From the cell containing the given text, extract its center point as [X, Y] coordinate. 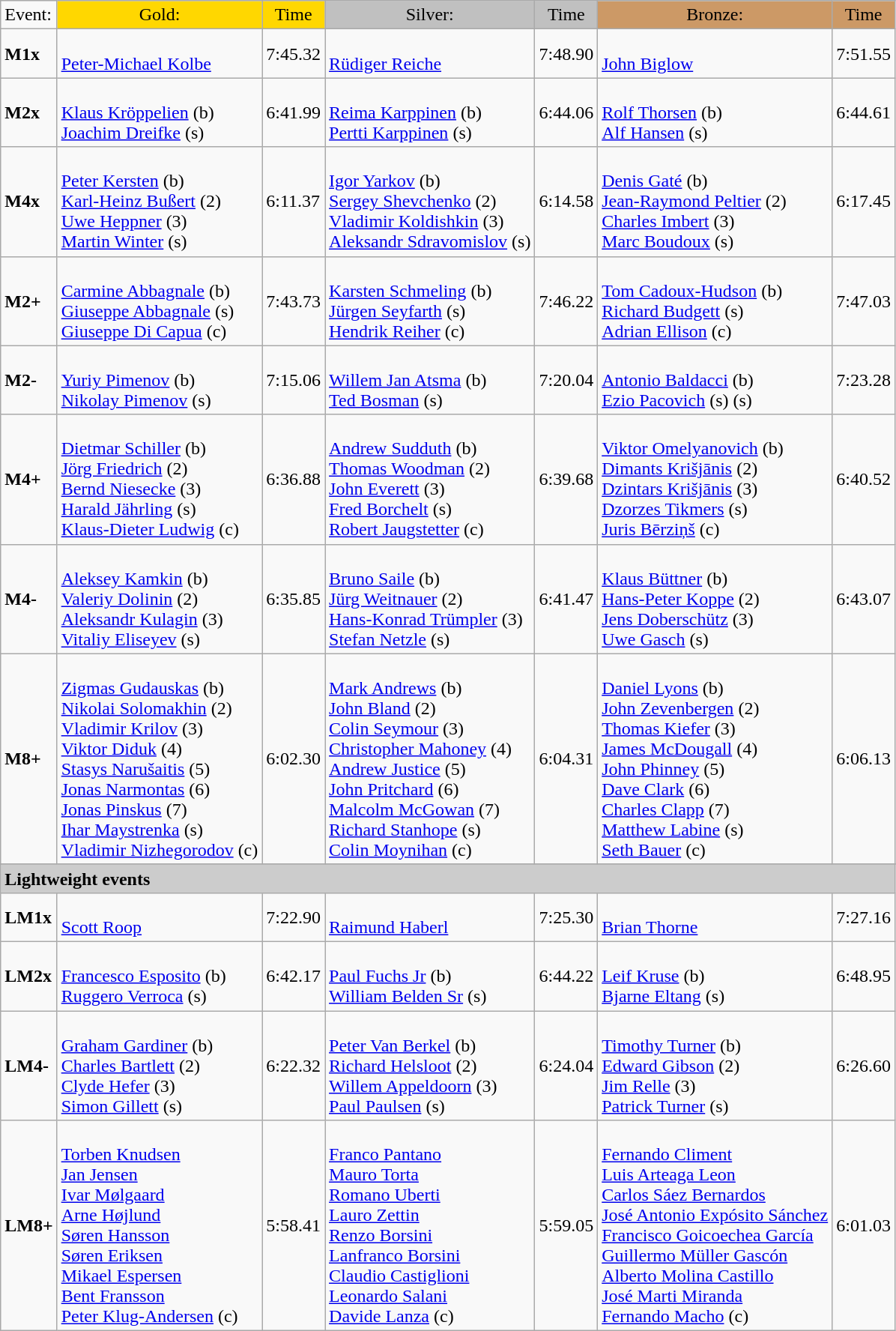
Peter Kersten (b)Karl-Heinz Bußert (2)Uwe Heppner (3)Martin Winter (s) [160, 202]
5:58.41 [294, 1226]
M2+ [28, 301]
Antonio Baldacci (b)Ezio Pacovich (s) (s) [715, 380]
Francesco Esposito (b)Ruggero Verroca (s) [160, 976]
Event: [28, 15]
Gold: [160, 15]
Karsten Schmeling (b)Jürgen Seyfarth (s)Hendrik Reiher (c) [430, 301]
LM8+ [28, 1226]
7:45.32 [294, 54]
Rolf Thorsen (b)Alf Hansen (s) [715, 112]
7:20.04 [566, 380]
M2- [28, 380]
M2x [28, 112]
6:26.60 [864, 1065]
Dietmar Schiller (b)Jörg Friedrich (2)Bernd Niesecke (3)Harald Jährling (s)Klaus-Dieter Ludwig (c) [160, 480]
Bronze: [715, 15]
6:01.03 [864, 1226]
6:41.47 [566, 599]
7:22.90 [294, 917]
M4x [28, 202]
Paul Fuchs Jr (b)William Belden Sr (s) [430, 976]
Tom Cadoux-Hudson (b)Richard Budgett (s)Adrian Ellison (c) [715, 301]
LM2x [28, 976]
Franco Pantano Mauro Torta Romano Uberti Lauro Zettin Renzo Borsini Lanfranco Borsini Claudio Castiglioni Leonardo Salani Davide Lanza (c) [430, 1226]
Bruno Saile (b)Jürg Weitnauer (2)Hans-Konrad Trümpler (3)Stefan Netzle (s) [430, 599]
Andrew Sudduth (b)Thomas Woodman (2)John Everett (3)Fred Borchelt (s)Robert Jaugstetter (c) [430, 480]
John Biglow [715, 54]
Peter-Michael Kolbe [160, 54]
6:41.99 [294, 112]
6:39.68 [566, 480]
Denis Gaté (b)Jean-Raymond Peltier (2)Charles Imbert (3)Marc Boudoux (s) [715, 202]
6:14.58 [566, 202]
6:44.61 [864, 112]
5:59.05 [566, 1226]
7:43.73 [294, 301]
6:44.22 [566, 976]
6:35.85 [294, 599]
Silver: [430, 15]
6:02.30 [294, 758]
LM4- [28, 1065]
6:42.17 [294, 976]
M4- [28, 599]
Graham Gardiner (b)Charles Bartlett (2)Clyde Hefer (3)Simon Gillett (s) [160, 1065]
7:27.16 [864, 917]
7:46.22 [566, 301]
6:36.88 [294, 480]
Igor Yarkov (b)Sergey Shevchenko (2)Vladimir Koldishkin (3)Aleksandr Sdravomislov (s) [430, 202]
7:15.06 [294, 380]
Raimund Haberl [430, 917]
Yuriy Pimenov (b)Nikolay Pimenov (s) [160, 380]
6:22.32 [294, 1065]
6:40.52 [864, 480]
6:06.13 [864, 758]
Carmine Abbagnale (b)Giuseppe Abbagnale (s)Giuseppe Di Capua (c) [160, 301]
Aleksey Kamkin (b)Valeriy Dolinin (2)Aleksandr Kulagin (3)Vitaliy Eliseyev (s) [160, 599]
6:04.31 [566, 758]
Timothy Turner (b)Edward Gibson (2)Jim Relle (3)Patrick Turner (s) [715, 1065]
Rüdiger Reiche [430, 54]
Reima Karppinen (b)Pertti Karppinen (s) [430, 112]
M1x [28, 54]
7:47.03 [864, 301]
6:48.95 [864, 976]
6:43.07 [864, 599]
Klaus Büttner (b)Hans-Peter Koppe (2)Jens Doberschütz (3)Uwe Gasch (s) [715, 599]
Brian Thorne [715, 917]
Peter Van Berkel (b)Richard Helsloot (2)Willem Appeldoorn (3)Paul Paulsen (s) [430, 1065]
Viktor Omelyanovich (b)Dimants Krišjānis (2)Dzintars Krišjānis (3)Dzorzes Tikmers (s)Juris Bērziņš (c) [715, 480]
LM1x [28, 917]
7:48.90 [566, 54]
7:25.30 [566, 917]
7:51.55 [864, 54]
Willem Jan Atsma (b)Ted Bosman (s) [430, 380]
6:17.45 [864, 202]
Torben Knudsen Jan Jensen Ivar Mølgaard Arne Højlund Søren Hansson Søren Eriksen Mikael Espersen Bent Fransson Peter Klug-Andersen (c) [160, 1226]
Scott Roop [160, 917]
M4+ [28, 480]
6:24.04 [566, 1065]
Leif Kruse (b)Bjarne Eltang (s) [715, 976]
M8+ [28, 758]
6:11.37 [294, 202]
7:23.28 [864, 380]
Lightweight events [448, 878]
Klaus Kröppelien (b)Joachim Dreifke (s) [160, 112]
6:44.06 [566, 112]
